Return [x, y] of the center of cell containing provided text 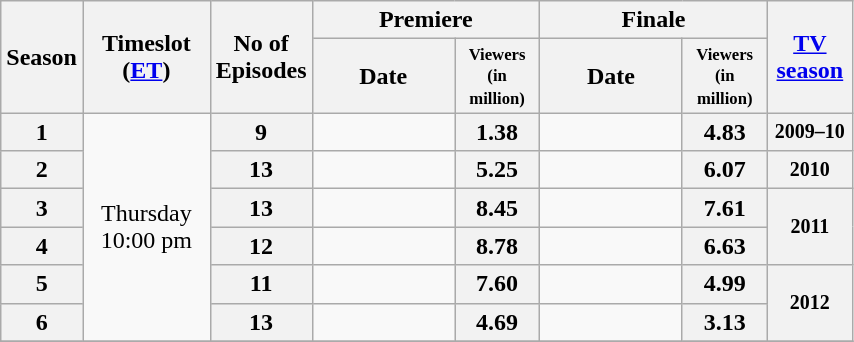
5.25 [496, 170]
7.61 [724, 208]
5 [42, 284]
Timeslot (ET) [146, 57]
3 [42, 208]
No of Episodes [261, 57]
8.78 [496, 246]
6.63 [724, 246]
Thursday 10:00 pm [146, 227]
4.69 [496, 322]
11 [261, 284]
12 [261, 246]
3.13 [724, 322]
2010 [810, 170]
1 [42, 132]
2012 [810, 303]
4.83 [724, 132]
2 [42, 170]
1.38 [496, 132]
TV season [810, 57]
2011 [810, 227]
Season [42, 57]
Premiere [426, 20]
2009–10 [810, 132]
4 [42, 246]
7.60 [496, 284]
6 [42, 322]
8.45 [496, 208]
Finale [654, 20]
6.07 [724, 170]
4.99 [724, 284]
9 [261, 132]
